Provide the [X, Y] coordinate of the cell's center where the given text is located.  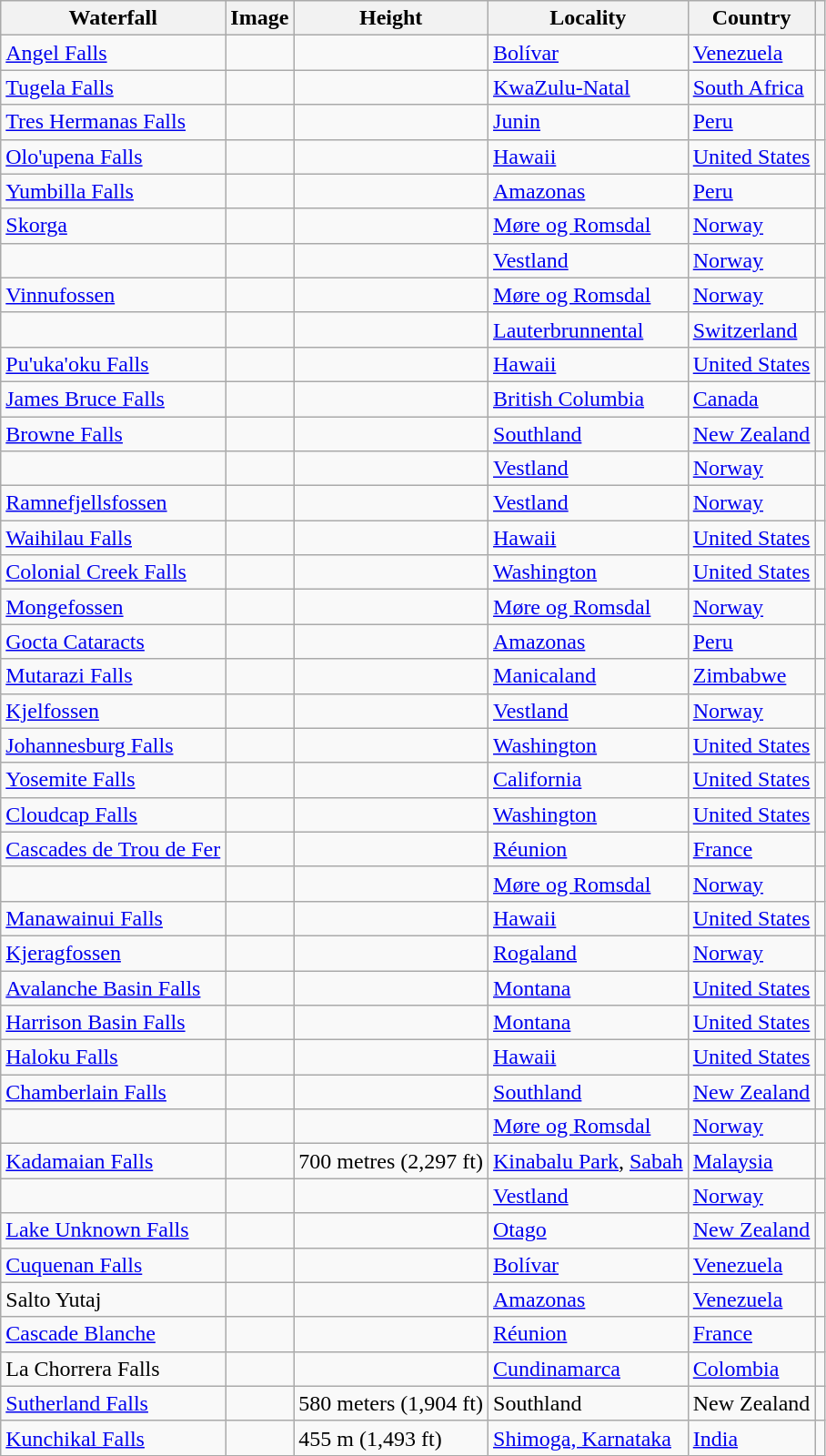
Yosemite Falls [113, 780]
Waterfall [113, 18]
Gocta Cataracts [113, 642]
Kjelfossen [113, 711]
India [751, 1438]
Lauterbrunnental [589, 329]
Malaysia [751, 1161]
Kadamaian Falls [113, 1161]
Olo'upena Falls [113, 157]
Sutherland Falls [113, 1403]
Haloku Falls [113, 1057]
James Bruce Falls [113, 399]
Kunchikal Falls [113, 1438]
Zimbabwe [751, 676]
Angel Falls [113, 53]
Otago [589, 1230]
Rogaland [589, 953]
Ramnefjellsfossen [113, 503]
California [589, 780]
Waihilau Falls [113, 538]
Colonial Creek Falls [113, 572]
La Chorrera Falls [113, 1369]
Tugela Falls [113, 87]
Cundinamarca [589, 1369]
Cascades de Trou de Fer [113, 849]
Skorga [113, 226]
Cloudcap Falls [113, 814]
Tres Hermanas Falls [113, 122]
700 metres (2,297 ft) [391, 1161]
Junin [589, 122]
Switzerland [751, 329]
Vinnufossen [113, 295]
Colombia [751, 1369]
Mutarazi Falls [113, 676]
Pu'uka'oku Falls [113, 364]
Shimoga, Karnataka [589, 1438]
Locality [589, 18]
Height [391, 18]
Harrison Basin Falls [113, 1023]
Manicaland [589, 676]
455 m (1,493 ft) [391, 1438]
Cascade Blanche [113, 1334]
Browne Falls [113, 434]
Cuquenan Falls [113, 1265]
Canada [751, 399]
Kjeragfossen [113, 953]
Mongefossen [113, 607]
Salto Yutaj [113, 1299]
Avalanche Basin Falls [113, 987]
Lake Unknown Falls [113, 1230]
Johannesburg Falls [113, 745]
Yumbilla Falls [113, 191]
Country [751, 18]
Kinabalu Park, Sabah [589, 1161]
British Columbia [589, 399]
Chamberlain Falls [113, 1092]
South Africa [751, 87]
580 meters (1,904 ft) [391, 1403]
Manawainui Falls [113, 918]
Image [260, 18]
KwaZulu-Natal [589, 87]
